For the text-containing cell, return its midpoint in (X, Y) coordinate format. 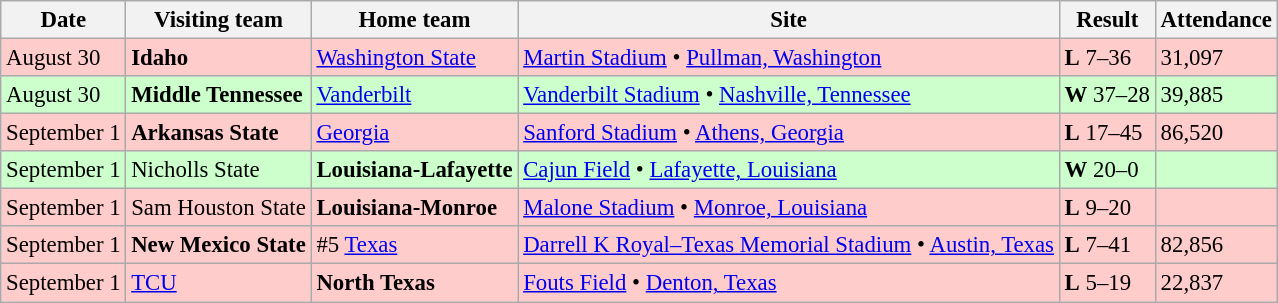
22,837 (1216, 283)
L 7–41 (1107, 245)
L 9–20 (1107, 208)
Sanford Stadium • Athens, Georgia (788, 133)
Louisiana-Monroe (414, 208)
Middle Tennessee (218, 95)
#5 Texas (414, 245)
82,856 (1216, 245)
31,097 (1216, 58)
Site (788, 20)
TCU (218, 283)
Nicholls State (218, 170)
Martin Stadium • Pullman, Washington (788, 58)
Date (64, 20)
Arkansas State (218, 133)
Louisiana-Lafayette (414, 170)
Darrell K Royal–Texas Memorial Stadium • Austin, Texas (788, 245)
W 20–0 (1107, 170)
Georgia (414, 133)
North Texas (414, 283)
Cajun Field • Lafayette, Louisiana (788, 170)
Malone Stadium • Monroe, Louisiana (788, 208)
L 5–19 (1107, 283)
W 37–28 (1107, 95)
Washington State (414, 58)
86,520 (1216, 133)
Vanderbilt Stadium • Nashville, Tennessee (788, 95)
New Mexico State (218, 245)
Fouts Field • Denton, Texas (788, 283)
Sam Houston State (218, 208)
L 7–36 (1107, 58)
39,885 (1216, 95)
Vanderbilt (414, 95)
Visiting team (218, 20)
L 17–45 (1107, 133)
Home team (414, 20)
Result (1107, 20)
Attendance (1216, 20)
Idaho (218, 58)
